Determine the [X, Y] coordinate at the center of the cell enclosing the given text.  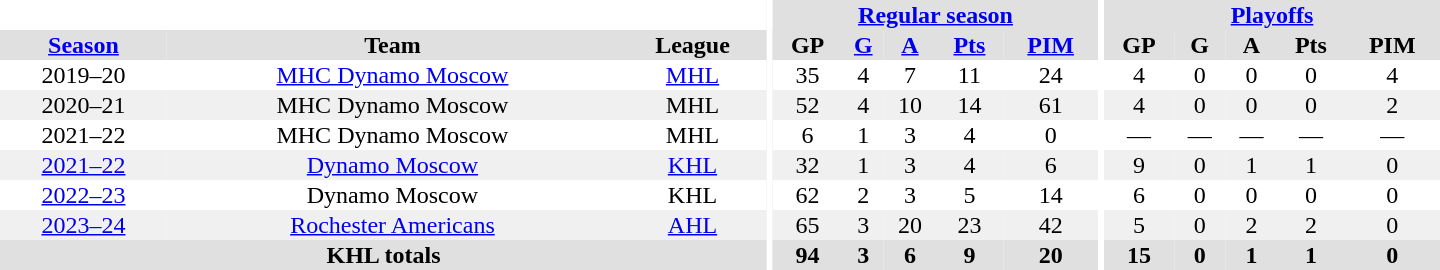
42 [1050, 225]
KHL totals [384, 255]
35 [808, 75]
Playoffs [1272, 15]
2023–24 [84, 225]
AHL [692, 225]
10 [910, 105]
61 [1050, 105]
23 [970, 225]
65 [808, 225]
League [692, 45]
52 [808, 105]
2022–23 [84, 195]
7 [910, 75]
15 [1139, 255]
Regular season [936, 15]
Team [392, 45]
2020–21 [84, 105]
62 [808, 195]
2019–20 [84, 75]
Season [84, 45]
11 [970, 75]
32 [808, 165]
Rochester Americans [392, 225]
24 [1050, 75]
94 [808, 255]
